Pinpoint the cell where the given text exists, returning its (x, y) midpoint coordinate. 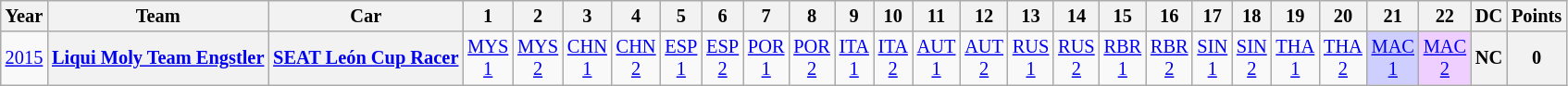
Year (24, 16)
Points (1537, 16)
RUS2 (1076, 58)
POR2 (811, 58)
AUT2 (984, 58)
3 (587, 16)
Car (366, 16)
NC (1488, 58)
RBR2 (1169, 58)
RUS1 (1031, 58)
17 (1213, 16)
MYS2 (538, 58)
0 (1537, 58)
8 (811, 16)
MAC1 (1393, 58)
9 (854, 16)
20 (1343, 16)
THA2 (1343, 58)
SIN1 (1213, 58)
21 (1393, 16)
22 (1445, 16)
ESP2 (722, 58)
MYS1 (488, 58)
5 (681, 16)
MAC2 (1445, 58)
ITA2 (893, 58)
7 (766, 16)
THA1 (1296, 58)
ESP1 (681, 58)
Liqui Moly Team Engstler (157, 58)
10 (893, 16)
AUT1 (937, 58)
2 (538, 16)
11 (937, 16)
4 (637, 16)
SIN2 (1251, 58)
ITA1 (854, 58)
14 (1076, 16)
DC (1488, 16)
6 (722, 16)
13 (1031, 16)
CHN2 (637, 58)
1 (488, 16)
SEAT León Cup Racer (366, 58)
Team (157, 16)
CHN1 (587, 58)
2015 (24, 58)
19 (1296, 16)
16 (1169, 16)
12 (984, 16)
18 (1251, 16)
RBR1 (1123, 58)
POR1 (766, 58)
15 (1123, 16)
